Find where the given text appears and provide that cell's center as [X, Y] coordinate. 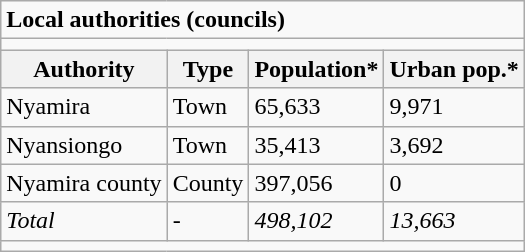
- [208, 221]
Local authorities (councils) [263, 20]
Nyansiongo [84, 145]
13,663 [454, 221]
0 [454, 183]
Type [208, 69]
Authority [84, 69]
9,971 [454, 107]
County [208, 183]
397,056 [316, 183]
498,102 [316, 221]
Nyamira [84, 107]
Population* [316, 69]
Nyamira county [84, 183]
Total [84, 221]
3,692 [454, 145]
35,413 [316, 145]
65,633 [316, 107]
Urban pop.* [454, 69]
